Pinpoint the cell where the given text exists, returning its (X, Y) midpoint coordinate. 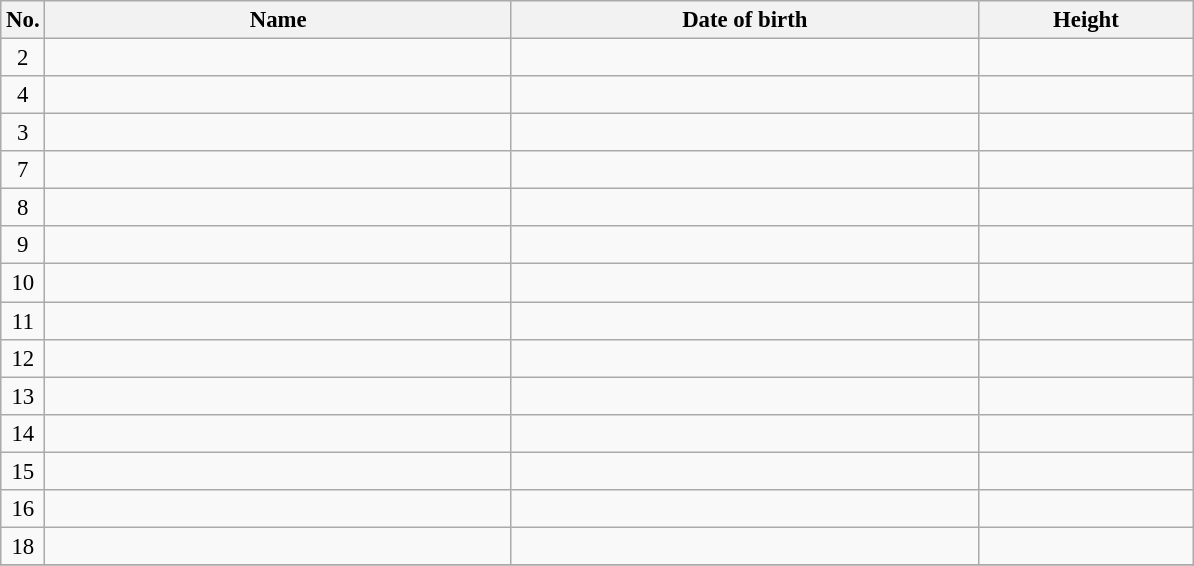
13 (23, 396)
16 (23, 509)
4 (23, 95)
18 (23, 546)
Name (278, 20)
15 (23, 471)
No. (23, 20)
2 (23, 58)
10 (23, 283)
14 (23, 433)
3 (23, 133)
11 (23, 321)
Date of birth (744, 20)
7 (23, 170)
9 (23, 245)
12 (23, 358)
8 (23, 208)
Height (1086, 20)
